Pinpoint the cell where the given text exists, returning its [x, y] midpoint coordinate. 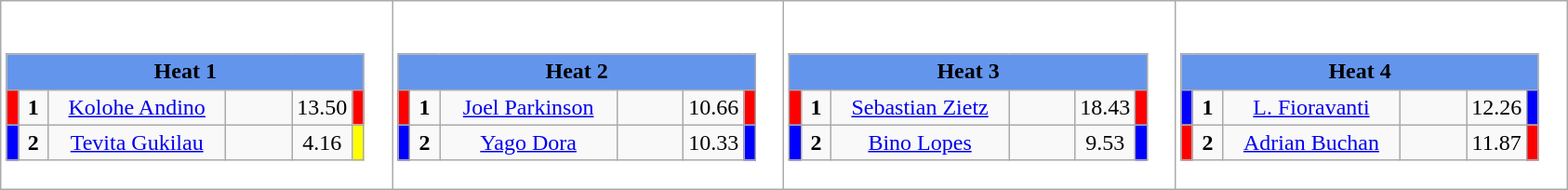
12.26 [1497, 107]
11.87 [1497, 142]
Joel Parkinson [528, 107]
Heat 3 [968, 72]
Heat 2 1 Joel Parkinson 10.66 2 Yago Dora 10.33 [588, 95]
Heat 4 [1360, 72]
10.66 [714, 107]
Tevita Gukilau [138, 142]
L. Fioravanti [1311, 107]
Bino Lopes [921, 142]
Heat 4 1 L. Fioravanti 12.26 2 Adrian Buchan 11.87 [1371, 95]
18.43 [1105, 107]
4.16 [322, 142]
Yago Dora [528, 142]
Adrian Buchan [1311, 142]
Kolohe Andino [138, 107]
Heat 3 1 Sebastian Zietz 18.43 2 Bino Lopes 9.53 [980, 95]
Sebastian Zietz [921, 107]
Heat 2 [577, 72]
9.53 [1105, 142]
13.50 [322, 107]
10.33 [714, 142]
Heat 1 [185, 72]
Heat 1 1 Kolohe Andino 13.50 2 Tevita Gukilau 4.16 [197, 95]
